Return the (x, y) coordinate for the center point of the cell that contains the specified text.  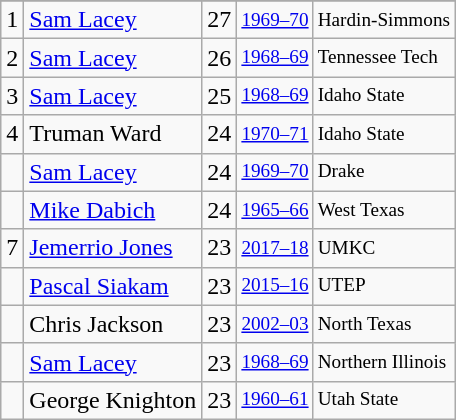
4 (12, 134)
Tennessee Tech (384, 58)
West Texas (384, 210)
UTEP (384, 286)
2017–18 (275, 248)
2002–03 (275, 324)
Chris Jackson (113, 324)
UMKC (384, 248)
27 (220, 20)
1 (12, 20)
7 (12, 248)
Northern Illinois (384, 362)
3 (12, 96)
1960–61 (275, 400)
1970–71 (275, 134)
Hardin-Simmons (384, 20)
Utah State (384, 400)
Truman Ward (113, 134)
Drake (384, 172)
2015–16 (275, 286)
26 (220, 58)
Pascal Siakam (113, 286)
Jemerrio Jones (113, 248)
North Texas (384, 324)
1965–66 (275, 210)
George Knighton (113, 400)
25 (220, 96)
2 (12, 58)
Mike Dabich (113, 210)
